Capture the cell that displays the provided text and extract its [X, Y] central coordinate. 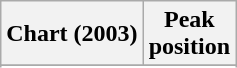
Peakposition [189, 34]
Chart (2003) [72, 34]
